Find where the given text appears and provide that cell's center as [x, y] coordinate. 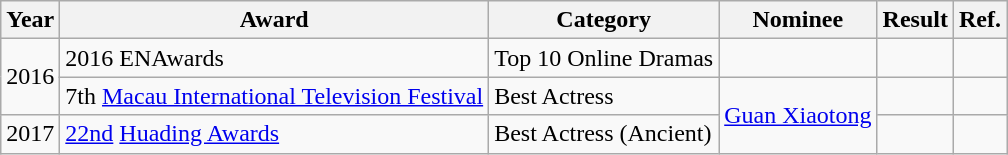
Best Actress (Ancient) [604, 134]
Award [274, 20]
Result [915, 20]
22nd Huading Awards [274, 134]
Top 10 Online Dramas [604, 58]
Year [30, 20]
7th Macau International Television Festival [274, 96]
Best Actress [604, 96]
2016 [30, 77]
2017 [30, 134]
Ref. [980, 20]
Category [604, 20]
Nominee [798, 20]
Guan Xiaotong [798, 115]
2016 ENAwards [274, 58]
